Detect which cell encompasses the target text, then output its (X, Y) center coordinate. 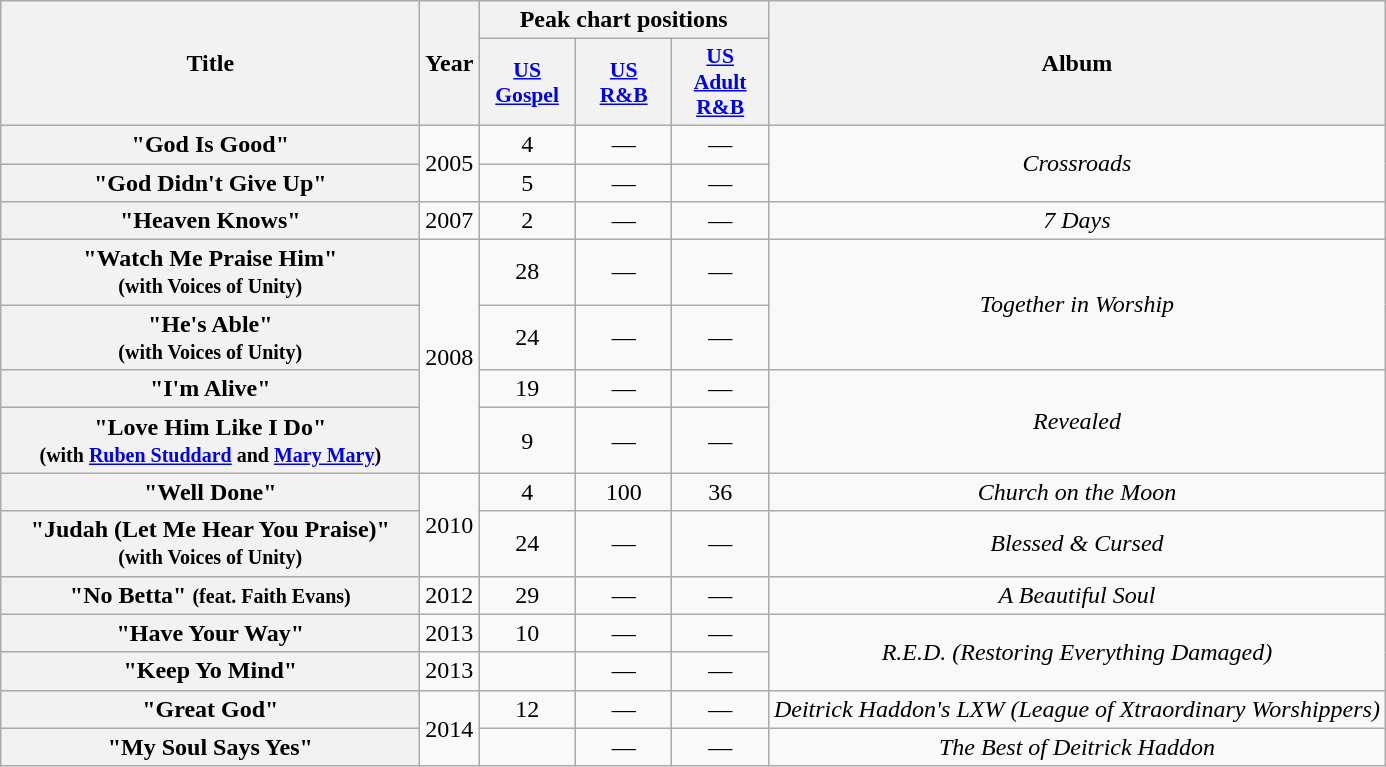
2005 (450, 163)
"Have Your Way" (210, 633)
Blessed & Cursed (1076, 544)
"Keep Yo Mind" (210, 671)
Title (210, 64)
"No Betta" (feat. Faith Evans) (210, 595)
36 (720, 492)
19 (528, 389)
"God Didn't Give Up" (210, 183)
Crossroads (1076, 163)
2010 (450, 524)
5 (528, 183)
28 (528, 272)
7 Days (1076, 221)
Deitrick Haddon's LXW (League of Xtraordinary Worshippers) (1076, 709)
R.E.D. (Restoring Everything Damaged) (1076, 652)
2007 (450, 221)
"Judah (Let Me Hear You Praise)" (with Voices of Unity) (210, 544)
USGospel (528, 82)
"My Soul Says Yes" (210, 747)
Year (450, 64)
Together in Worship (1076, 305)
"He's Able"(with Voices of Unity) (210, 338)
Revealed (1076, 422)
The Best of Deitrick Haddon (1076, 747)
10 (528, 633)
Peak chart positions (624, 20)
100 (624, 492)
9 (528, 440)
"Love Him Like I Do"(with Ruben Studdard and Mary Mary) (210, 440)
A Beautiful Soul (1076, 595)
Church on the Moon (1076, 492)
USR&B (624, 82)
"Watch Me Praise Him"(with Voices of Unity) (210, 272)
2012 (450, 595)
12 (528, 709)
"I'm Alive" (210, 389)
Album (1076, 64)
2014 (450, 728)
2 (528, 221)
USAdult R&B (720, 82)
2008 (450, 356)
"Heaven Knows" (210, 221)
"Great God" (210, 709)
"God Is Good" (210, 144)
"Well Done" (210, 492)
29 (528, 595)
